Scan for the cell matching the given text and deliver its [X, Y] coordinate at center. 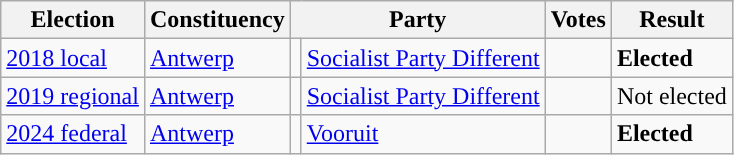
Result [672, 20]
Votes [578, 20]
2018 local [73, 58]
2024 federal [73, 134]
2019 regional [73, 96]
Party [418, 20]
Not elected [672, 96]
Election [73, 20]
Vooruit [423, 134]
Constituency [217, 20]
